Output the [x, y] coordinate of the center of the cell containing the given text.  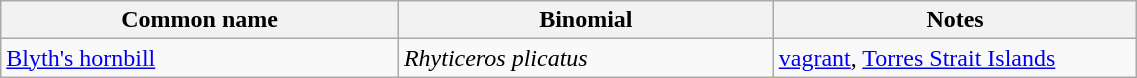
Blyth's hornbill [200, 58]
Notes [955, 20]
Common name [200, 20]
Rhyticeros plicatus [586, 58]
vagrant, Torres Strait Islands [955, 58]
Binomial [586, 20]
